Search for the cell housing the specified text and yield its [x, y] center coordinate. 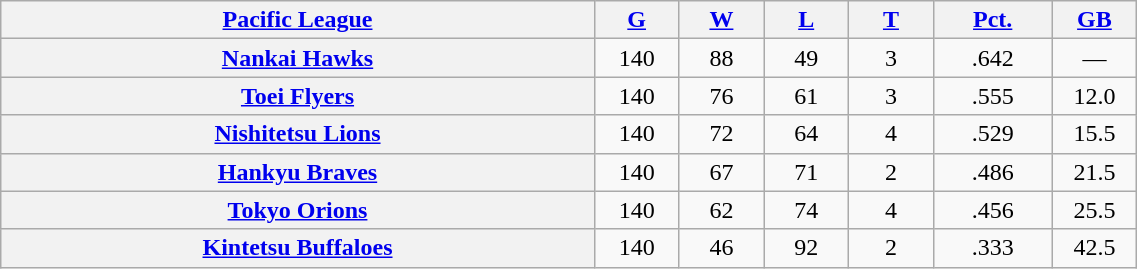
G [636, 20]
— [1094, 58]
49 [806, 58]
Tokyo Orions [298, 210]
.333 [992, 248]
46 [722, 248]
Kintetsu Buffaloes [298, 248]
.529 [992, 134]
T [892, 20]
12.0 [1094, 96]
GB [1094, 20]
42.5 [1094, 248]
62 [722, 210]
71 [806, 172]
25.5 [1094, 210]
21.5 [1094, 172]
88 [722, 58]
61 [806, 96]
Pacific League [298, 20]
76 [722, 96]
Hankyu Braves [298, 172]
.456 [992, 210]
92 [806, 248]
72 [722, 134]
67 [722, 172]
.486 [992, 172]
Nishitetsu Lions [298, 134]
.642 [992, 58]
64 [806, 134]
Toei Flyers [298, 96]
.555 [992, 96]
Pct. [992, 20]
15.5 [1094, 134]
74 [806, 210]
Nankai Hawks [298, 58]
L [806, 20]
W [722, 20]
